Detect which cell encompasses the target text, then output its [x, y] center coordinate. 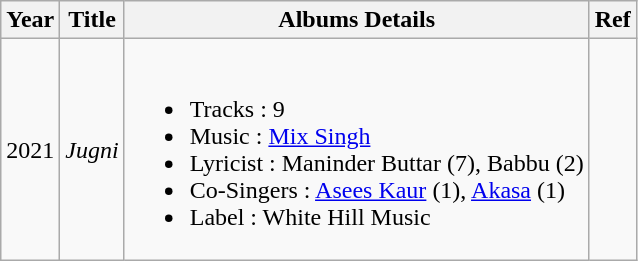
Year [30, 20]
Title [92, 20]
Jugni [92, 150]
2021 [30, 150]
Albums Details [356, 20]
Tracks : 9Music : Mix SinghLyricist : Maninder Buttar (7), Babbu (2)Co-Singers : Asees Kaur (1), Akasa (1)Label : White Hill Music [356, 150]
Ref [612, 20]
